Pinpoint the cell where the given text exists, returning its (X, Y) midpoint coordinate. 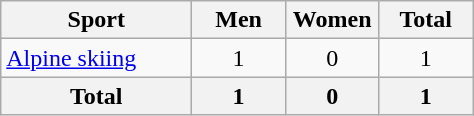
Men (239, 20)
Alpine skiing (96, 58)
Women (332, 20)
Sport (96, 20)
